Pinpoint the cell where the given text exists, returning its (x, y) midpoint coordinate. 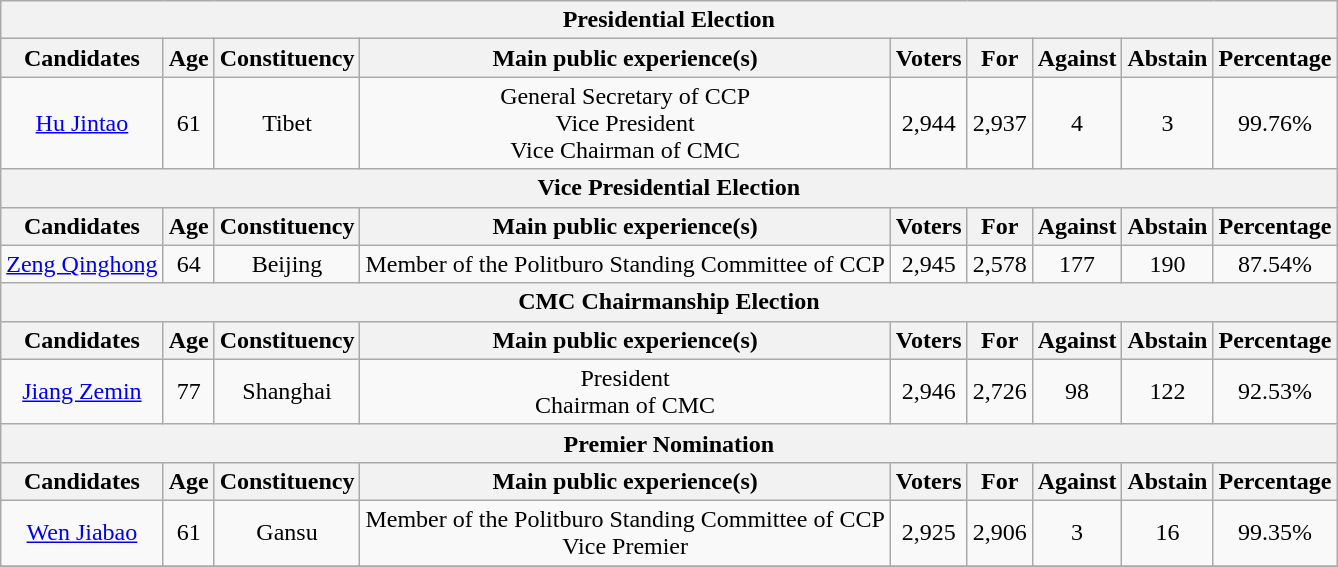
87.54% (1275, 264)
2,925 (928, 532)
177 (1077, 264)
Jiang Zemin (82, 392)
CMC Chairmanship Election (669, 302)
190 (1168, 264)
64 (188, 264)
Member of the Politburo Standing Committee of CCPVice Premier (625, 532)
4 (1077, 123)
99.76% (1275, 123)
Shanghai (287, 392)
Vice Presidential Election (669, 188)
77 (188, 392)
Tibet (287, 123)
16 (1168, 532)
Wen Jiabao (82, 532)
99.35% (1275, 532)
92.53% (1275, 392)
122 (1168, 392)
2,945 (928, 264)
Zeng Qinghong (82, 264)
2,946 (928, 392)
98 (1077, 392)
2,578 (1000, 264)
2,906 (1000, 532)
PresidentChairman of CMC (625, 392)
2,944 (928, 123)
General Secretary of CCPVice PresidentVice Chairman of CMC (625, 123)
2,937 (1000, 123)
Beijing (287, 264)
Member of the Politburo Standing Committee of CCP (625, 264)
Gansu (287, 532)
2,726 (1000, 392)
Presidential Election (669, 20)
Hu Jintao (82, 123)
Premier Nomination (669, 443)
